Capture the cell that displays the provided text and extract its (x, y) central coordinate. 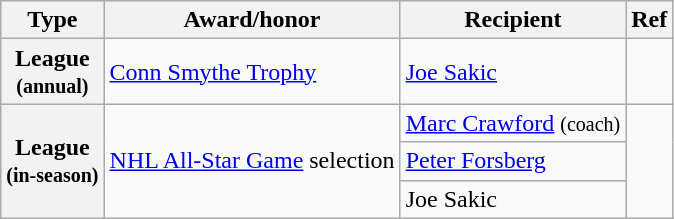
League(annual) (52, 72)
Conn Smythe Trophy (252, 72)
NHL All-Star Game selection (252, 161)
League(in-season) (52, 161)
Type (52, 20)
Marc Crawford (coach) (513, 123)
Peter Forsberg (513, 161)
Recipient (513, 20)
Award/honor (252, 20)
Ref (650, 20)
